From the cell containing the given text, extract its center point as [x, y] coordinate. 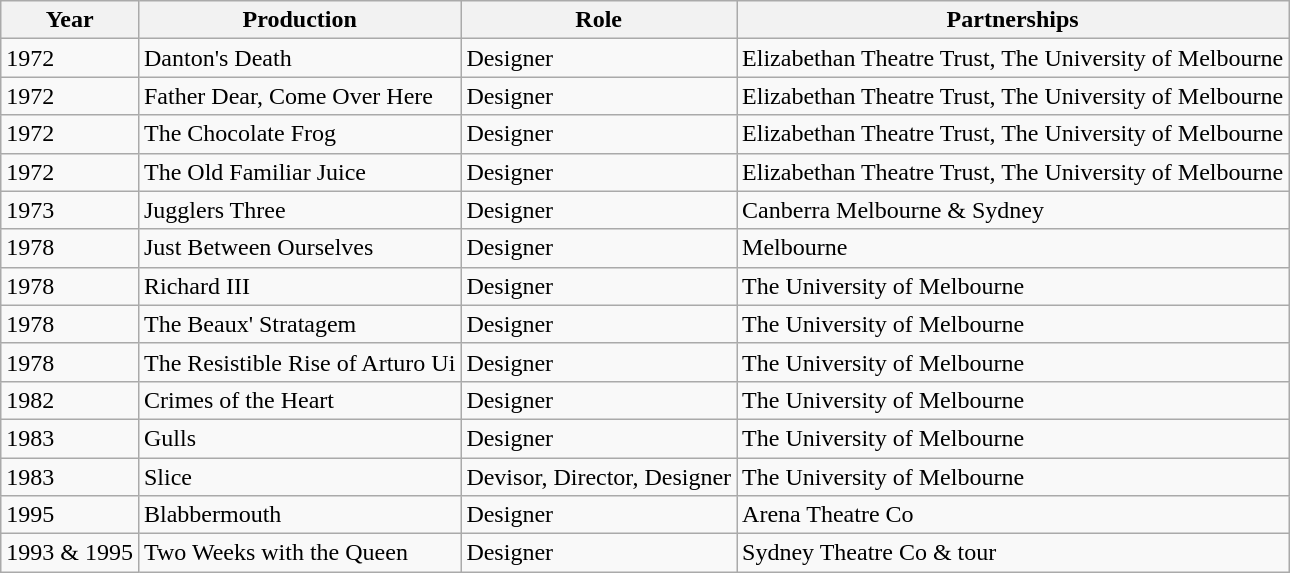
Jugglers Three [299, 210]
The Chocolate Frog [299, 134]
Blabbermouth [299, 515]
The Resistible Rise of Arturo Ui [299, 362]
Just Between Ourselves [299, 248]
Year [70, 20]
Father Dear, Come Over Here [299, 96]
Arena Theatre Co [1013, 515]
Gulls [299, 438]
Sydney Theatre Co & tour [1013, 553]
Danton's Death [299, 58]
Crimes of the Heart [299, 400]
Melbourne [1013, 248]
The Beaux' Stratagem [299, 324]
1995 [70, 515]
1982 [70, 400]
The Old Familiar Juice [299, 172]
Slice [299, 477]
Devisor, Director, Designer [599, 477]
1973 [70, 210]
1993 & 1995 [70, 553]
Two Weeks with the Queen [299, 553]
Richard III [299, 286]
Role [599, 20]
Canberra Melbourne & Sydney [1013, 210]
Partnerships [1013, 20]
Production [299, 20]
